Determine the [X, Y] coordinate at the center of the cell enclosing the given text.  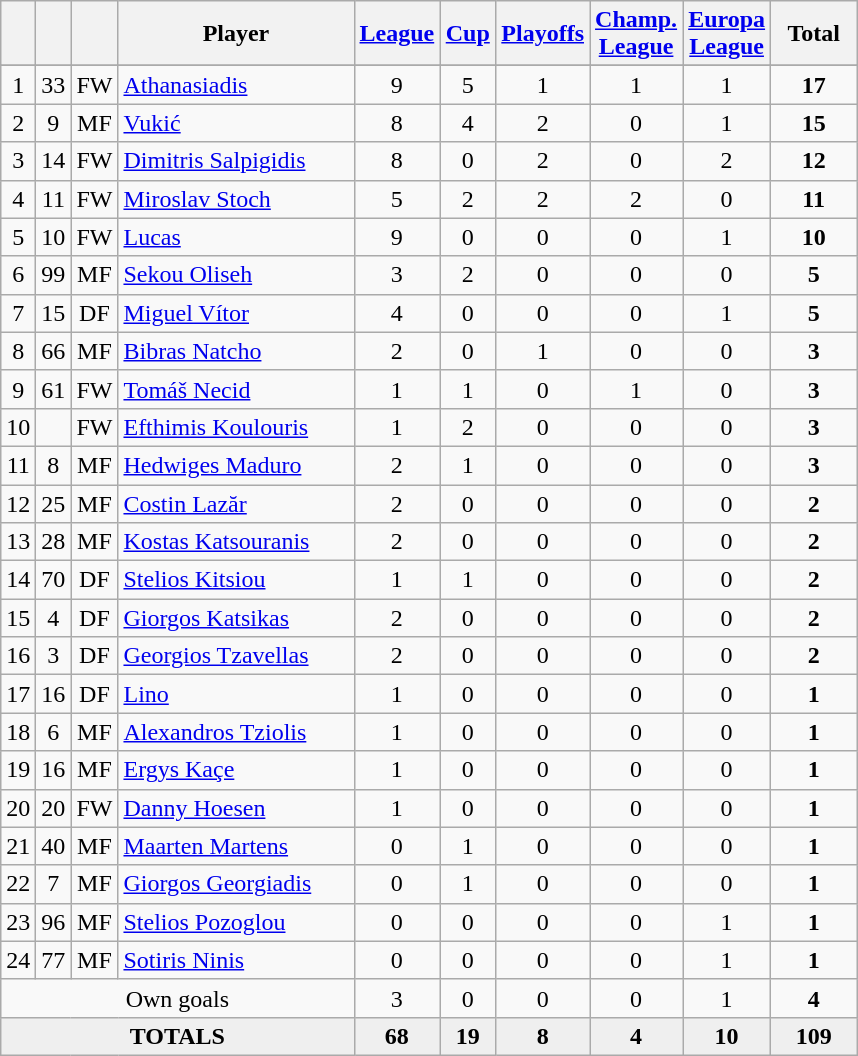
Europa League [727, 34]
Stelios Kitsiou [236, 580]
18 [18, 732]
Cup [468, 34]
24 [18, 960]
Maarten Martens [236, 846]
40 [54, 846]
Dimitris Salpigidis [236, 161]
Miroslav Stoch [236, 199]
Athanasiadis [236, 85]
99 [54, 275]
Giorgos Katsikas [236, 618]
League [397, 34]
Player [236, 34]
Georgios Tzavellas [236, 656]
28 [54, 542]
Costin Lazăr [236, 503]
33 [54, 85]
22 [18, 884]
21 [18, 846]
Total [814, 34]
Bibras Natcho [236, 351]
Lucas [236, 237]
Lino [236, 694]
13 [18, 542]
Ergys Kaçe [236, 770]
Giorgos Georgiadis [236, 884]
Kostas Katsouranis [236, 542]
TOTALS [178, 1036]
77 [54, 960]
109 [814, 1036]
61 [54, 389]
Efthimis Koulouris [236, 427]
68 [397, 1036]
Alexandros Tziolis [236, 732]
Danny Hoesen [236, 808]
Sotiris Ninis [236, 960]
Champ. League [636, 34]
Miguel Vítor [236, 313]
Playoffs [543, 34]
23 [18, 922]
Tomáš Necid [236, 389]
25 [54, 503]
Own goals [178, 998]
Sekou Oliseh [236, 275]
96 [54, 922]
70 [54, 580]
66 [54, 351]
Stelios Pozoglou [236, 922]
Hedwiges Maduro [236, 465]
Vukić [236, 123]
